Find where the given text appears and provide that cell's center as (x, y) coordinate. 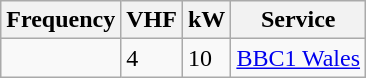
VHF (152, 20)
Service (298, 20)
kW (206, 20)
10 (206, 58)
Frequency (61, 20)
4 (152, 58)
BBC1 Wales (298, 58)
